Capture the cell that displays the provided text and extract its [x, y] central coordinate. 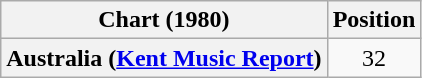
Chart (1980) [164, 20]
Australia (Kent Music Report) [164, 58]
32 [374, 58]
Position [374, 20]
